Capture the cell that displays the provided text and extract its [x, y] central coordinate. 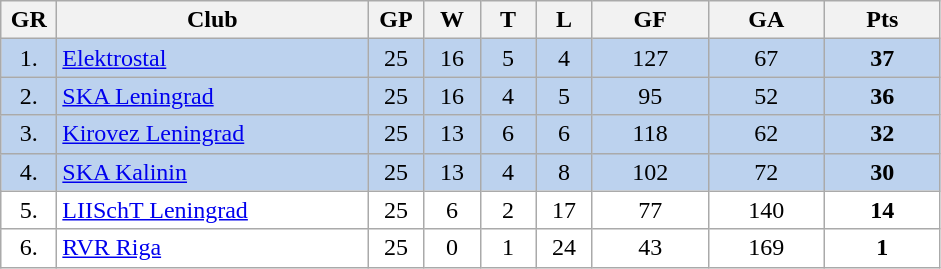
32 [882, 134]
W [452, 20]
RVR Riga [212, 248]
Club [212, 20]
118 [650, 134]
1. [29, 58]
Elektrostal [212, 58]
14 [882, 210]
37 [882, 58]
8 [564, 172]
SKA Leningrad [212, 96]
140 [766, 210]
5. [29, 210]
77 [650, 210]
102 [650, 172]
3. [29, 134]
127 [650, 58]
62 [766, 134]
GF [650, 20]
24 [564, 248]
GA [766, 20]
Kirovez Leningrad [212, 134]
30 [882, 172]
95 [650, 96]
6. [29, 248]
17 [564, 210]
43 [650, 248]
36 [882, 96]
67 [766, 58]
4. [29, 172]
2 [508, 210]
52 [766, 96]
L [564, 20]
72 [766, 172]
SKA Kalinin [212, 172]
169 [766, 248]
GR [29, 20]
LIISchT Leningrad [212, 210]
Pts [882, 20]
2. [29, 96]
GP [396, 20]
0 [452, 248]
T [508, 20]
